Find where the given text appears and provide that cell's center as (x, y) coordinate. 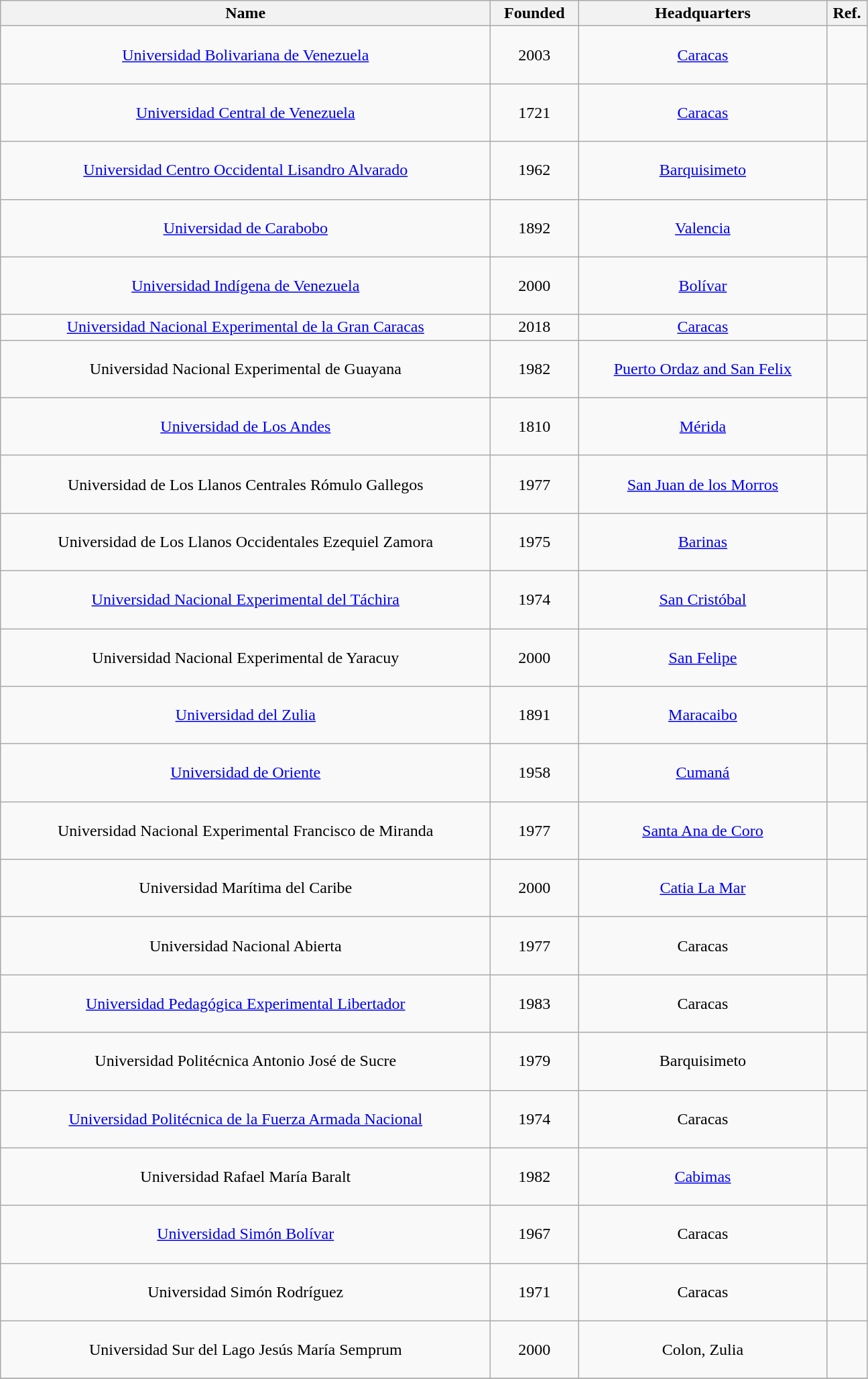
Universidad Politécnica de la Fuerza Armada Nacional (245, 1119)
Universidad Nacional Experimental de la Gran Caracas (245, 327)
Cabimas (702, 1177)
Universidad de Los Andes (245, 426)
Universidad Indígena de Venezuela (245, 286)
1971 (535, 1292)
Catia La Mar (702, 888)
1979 (535, 1061)
Universidad Marítima del Caribe (245, 888)
Universidad Nacional Experimental Francisco de Miranda (245, 831)
2018 (535, 327)
Universidad Central de Venezuela (245, 113)
Maracaibo (702, 715)
Universidad Nacional Experimental de Guayana (245, 369)
Universidad Sur del Lago Jesús María Semprum (245, 1350)
San Felipe (702, 658)
Universidad Nacional Experimental de Yaracuy (245, 658)
Universidad Rafael María Baralt (245, 1177)
Universidad de Los Llanos Occidentales Ezequiel Zamora (245, 542)
Universidad Simón Bolívar (245, 1234)
San Cristóbal (702, 599)
Barinas (702, 542)
Universidad Nacional Abierta (245, 946)
Name (245, 13)
1891 (535, 715)
Ref. (847, 13)
Universidad Bolivariana de Venezuela (245, 55)
Founded (535, 13)
1983 (535, 1004)
1962 (535, 170)
1810 (535, 426)
Universidad Pedagógica Experimental Libertador (245, 1004)
Universidad Centro Occidental Lisandro Alvarado (245, 170)
1967 (535, 1234)
Universidad de Carabobo (245, 228)
Universidad de Oriente (245, 773)
Valencia (702, 228)
Mérida (702, 426)
Bolívar (702, 286)
Cumaná (702, 773)
Colon, Zulia (702, 1350)
Universidad del Zulia (245, 715)
Universidad Politécnica Antonio José de Sucre (245, 1061)
Puerto Ordaz and San Felix (702, 369)
Universidad de Los Llanos Centrales Rómulo Gallegos (245, 484)
1958 (535, 773)
Universidad Simón Rodríguez (245, 1292)
San Juan de los Morros (702, 484)
2003 (535, 55)
1975 (535, 542)
1721 (535, 113)
Universidad Nacional Experimental del Táchira (245, 599)
Headquarters (702, 13)
1892 (535, 228)
Santa Ana de Coro (702, 831)
